Provide the [X, Y] coordinate of the cell's center where the given text is located.  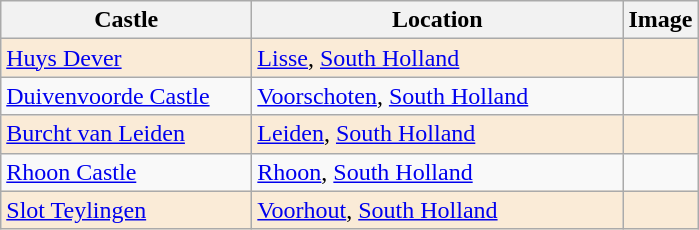
Huys Dever [126, 58]
Leiden, South Holland [438, 134]
Voorschoten, South Holland [438, 96]
Rhoon, South Holland [438, 172]
Location [438, 20]
Lisse, South Holland [438, 58]
Rhoon Castle [126, 172]
Voorhout, South Holland [438, 210]
Castle [126, 20]
Slot Teylingen [126, 210]
Burcht van Leiden [126, 134]
Duivenvoorde Castle [126, 96]
Image [660, 20]
